Detect which cell encompasses the target text, then output its [X, Y] center coordinate. 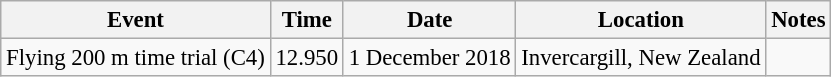
Date [430, 20]
Time [306, 20]
Invercargill, New Zealand [641, 58]
1 December 2018 [430, 58]
Event [136, 20]
Flying 200 m time trial (C4) [136, 58]
Notes [798, 20]
12.950 [306, 58]
Location [641, 20]
